Pinpoint the cell where the given text exists, returning its (X, Y) midpoint coordinate. 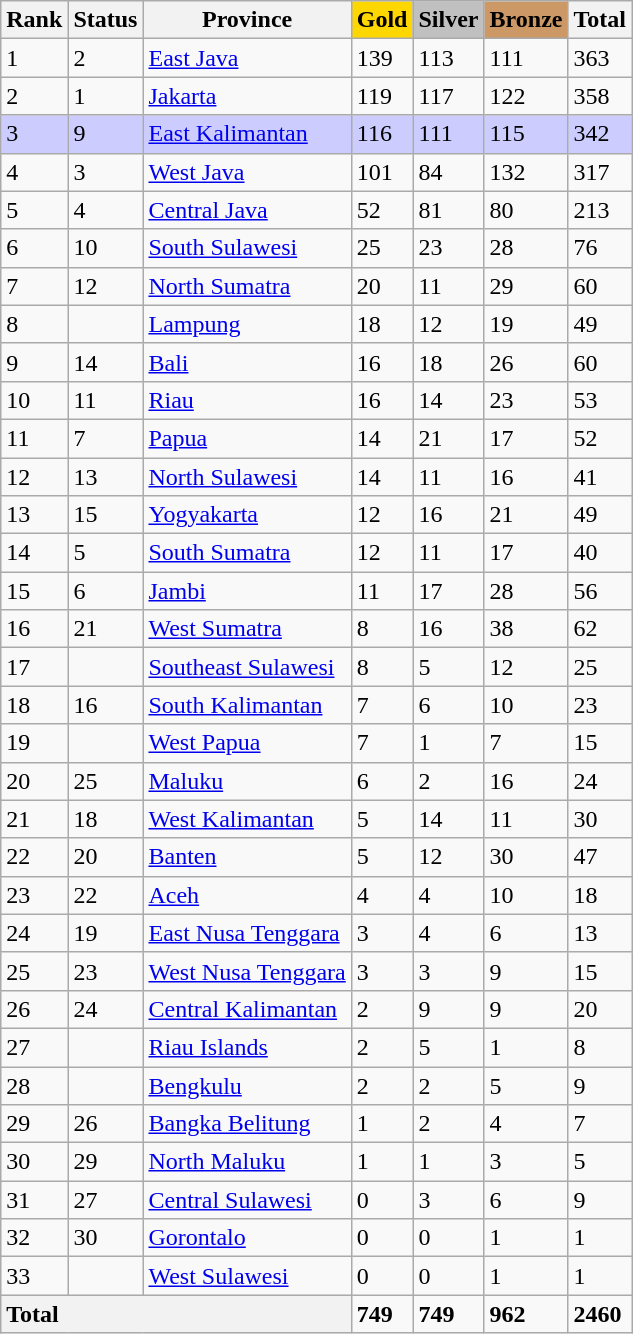
North Maluku (247, 1162)
41 (600, 477)
213 (600, 210)
358 (600, 96)
West Kalimantan (247, 819)
Bali (247, 362)
North Sulawesi (247, 477)
West Java (247, 172)
Rank (34, 20)
Jambi (247, 591)
119 (382, 96)
115 (526, 134)
East Java (247, 58)
317 (600, 172)
East Nusa Tenggara (247, 933)
Central Kalimantan (247, 1009)
Central Java (247, 210)
342 (600, 134)
Lampung (247, 324)
363 (600, 58)
139 (382, 58)
76 (600, 248)
132 (526, 172)
62 (600, 629)
40 (600, 553)
Silver (448, 20)
962 (526, 1314)
Gorontalo (247, 1238)
Papua (247, 438)
84 (448, 172)
Yogyakarta (247, 515)
North Sumatra (247, 286)
Southeast Sulawesi (247, 667)
East Kalimantan (247, 134)
Gold (382, 20)
Riau (247, 400)
116 (382, 134)
Riau Islands (247, 1047)
53 (600, 400)
38 (526, 629)
47 (600, 857)
2460 (600, 1314)
56 (600, 591)
West Sulawesi (247, 1276)
Maluku (247, 781)
South Kalimantan (247, 705)
Province (247, 20)
117 (448, 96)
Bengkulu (247, 1085)
33 (34, 1276)
Aceh (247, 895)
South Sumatra (247, 553)
West Nusa Tenggara (247, 971)
South Sulawesi (247, 248)
Bronze (526, 20)
West Papua (247, 743)
West Sumatra (247, 629)
113 (448, 58)
Bangka Belitung (247, 1124)
32 (34, 1238)
Banten (247, 857)
Central Sulawesi (247, 1200)
80 (526, 210)
Jakarta (247, 96)
31 (34, 1200)
Status (106, 20)
81 (448, 210)
101 (382, 172)
122 (526, 96)
